Return the (X, Y) coordinate for the center point of the cell that contains the specified text.  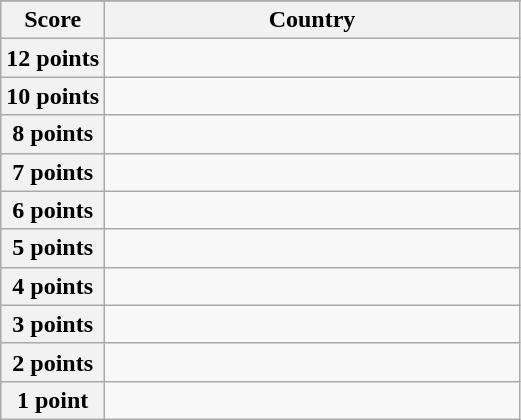
12 points (53, 58)
8 points (53, 134)
3 points (53, 324)
Country (312, 20)
1 point (53, 400)
2 points (53, 362)
5 points (53, 248)
6 points (53, 210)
4 points (53, 286)
Score (53, 20)
7 points (53, 172)
10 points (53, 96)
